Return (x, y) of the center of cell containing provided text 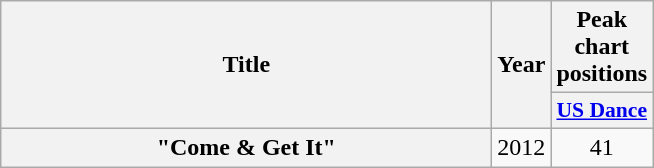
"Come & Get It" (246, 147)
41 (602, 147)
Year (522, 65)
Title (246, 65)
Peak chart positions (602, 47)
2012 (522, 147)
US Dance (602, 111)
